Search for the cell housing the specified text and yield its [x, y] center coordinate. 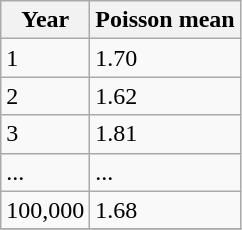
1.62 [165, 96]
1.68 [165, 210]
100,000 [46, 210]
2 [46, 96]
3 [46, 134]
Year [46, 20]
1 [46, 58]
1.70 [165, 58]
1.81 [165, 134]
Poisson mean [165, 20]
